Pinpoint the cell where the given text exists, returning its (X, Y) midpoint coordinate. 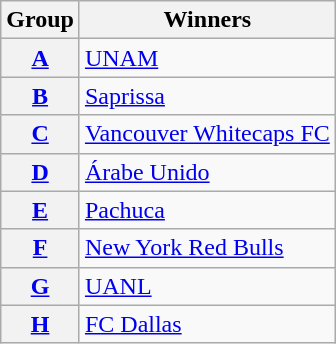
D (40, 172)
FC Dallas (207, 324)
Group (40, 20)
G (40, 286)
Winners (207, 20)
E (40, 210)
Pachuca (207, 210)
Vancouver Whitecaps FC (207, 134)
C (40, 134)
B (40, 96)
H (40, 324)
UNAM (207, 58)
New York Red Bulls (207, 248)
A (40, 58)
F (40, 248)
UANL (207, 286)
Árabe Unido (207, 172)
Saprissa (207, 96)
